From the cell containing the given text, extract its center point as [X, Y] coordinate. 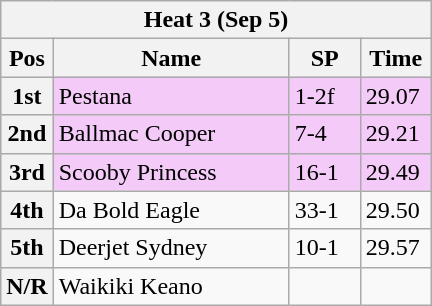
1-2f [324, 96]
10-1 [324, 248]
Name [171, 58]
29.07 [396, 96]
Pestana [171, 96]
Scooby Princess [171, 172]
5th [27, 248]
7-4 [324, 134]
4th [27, 210]
N/R [27, 286]
2nd [27, 134]
33-1 [324, 210]
29.49 [396, 172]
16-1 [324, 172]
SP [324, 58]
29.21 [396, 134]
Time [396, 58]
1st [27, 96]
Waikiki Keano [171, 286]
29.50 [396, 210]
29.57 [396, 248]
Da Bold Eagle [171, 210]
Pos [27, 58]
3rd [27, 172]
Deerjet Sydney [171, 248]
Ballmac Cooper [171, 134]
Heat 3 (Sep 5) [216, 20]
